Detect which cell encompasses the target text, then output its (X, Y) center coordinate. 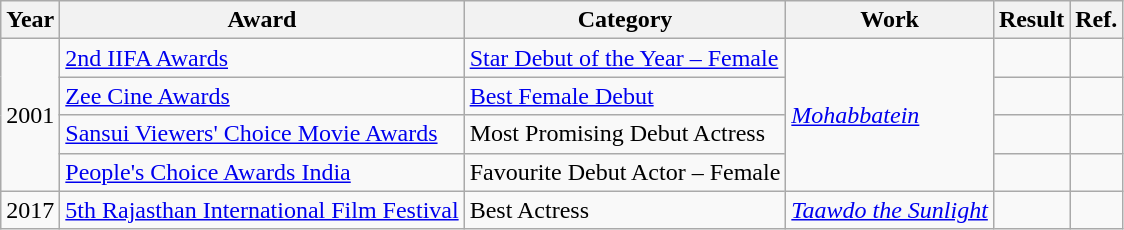
Taawdo the Sunlight (890, 210)
Best Female Debut (625, 96)
Category (625, 20)
Favourite Debut Actor – Female (625, 172)
Best Actress (625, 210)
Year (30, 20)
Star Debut of the Year – Female (625, 58)
2001 (30, 115)
2017 (30, 210)
5th Rajasthan International Film Festival (262, 210)
Most Promising Debut Actress (625, 134)
Ref. (1096, 20)
Sansui Viewers' Choice Movie Awards (262, 134)
2nd IIFA Awards (262, 58)
Result (1031, 20)
Work (890, 20)
Award (262, 20)
Zee Cine Awards (262, 96)
People's Choice Awards India (262, 172)
Mohabbatein (890, 115)
